Pinpoint the cell where the given text exists, returning its (X, Y) midpoint coordinate. 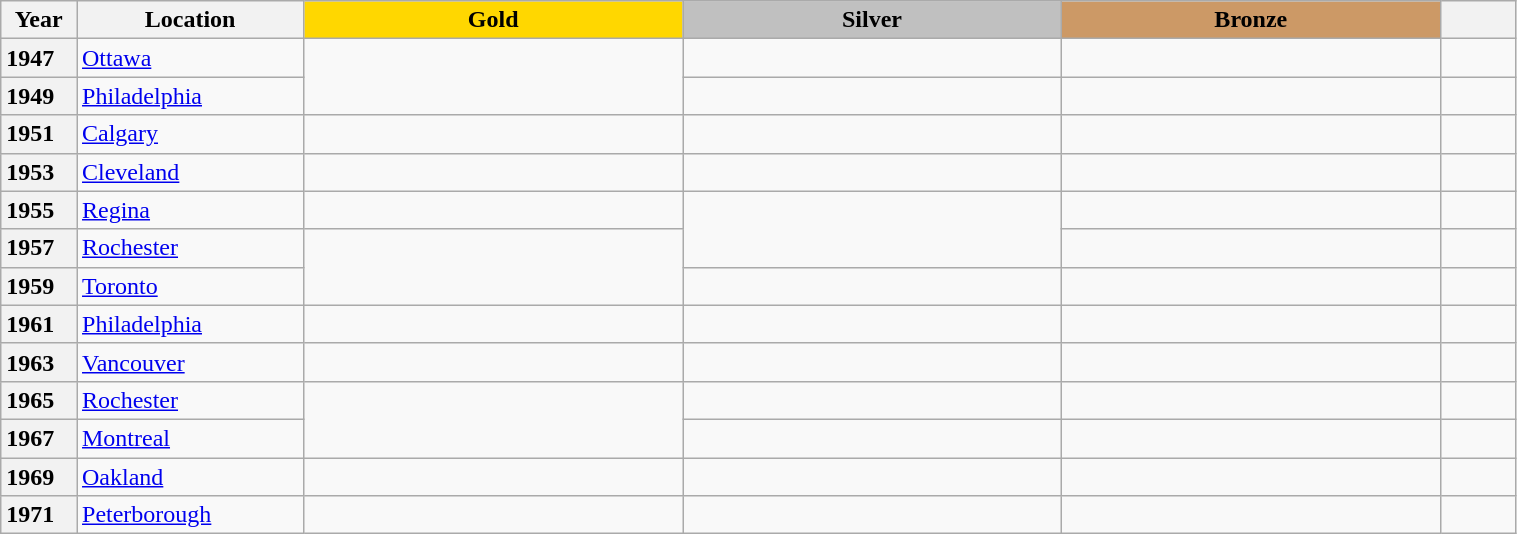
1949 (39, 96)
1967 (39, 438)
Silver (872, 20)
Location (190, 20)
Year (39, 20)
1953 (39, 172)
Ottawa (190, 58)
Calgary (190, 134)
1969 (39, 477)
Oakland (190, 477)
1971 (39, 515)
1959 (39, 286)
1963 (39, 362)
Toronto (190, 286)
Bronze (1250, 20)
1965 (39, 400)
1947 (39, 58)
Peterborough (190, 515)
1957 (39, 248)
1961 (39, 324)
Regina (190, 210)
Vancouver (190, 362)
Montreal (190, 438)
1951 (39, 134)
1955 (39, 210)
Cleveland (190, 172)
Gold (494, 20)
